Extract the (X, Y) coordinate from the center of the cell holding the provided text.  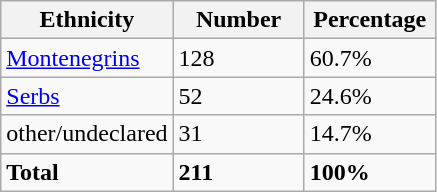
Montenegrins (87, 58)
100% (370, 172)
128 (238, 58)
Percentage (370, 20)
31 (238, 134)
other/undeclared (87, 134)
14.7% (370, 134)
Total (87, 172)
60.7% (370, 58)
211 (238, 172)
Number (238, 20)
24.6% (370, 96)
52 (238, 96)
Ethnicity (87, 20)
Serbs (87, 96)
